Determine the [X, Y] coordinate at the center of the cell enclosing the given text.  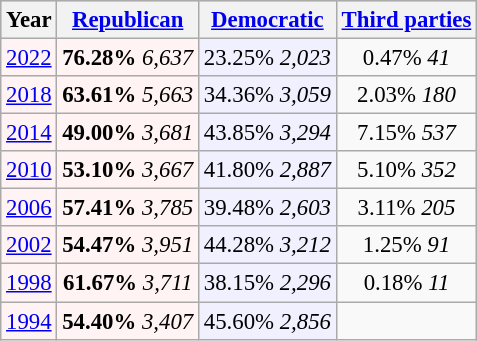
44.28% 3,212 [267, 245]
34.36% 3,059 [267, 95]
2022 [29, 58]
1998 [29, 283]
76.28% 6,637 [128, 58]
39.48% 2,603 [267, 208]
Third parties [406, 20]
Year [29, 20]
2010 [29, 170]
0.47% 41 [406, 58]
43.85% 3,294 [267, 133]
1.25% 91 [406, 245]
38.15% 2,296 [267, 283]
0.18% 11 [406, 283]
57.41% 3,785 [128, 208]
Republican [128, 20]
2018 [29, 95]
2002 [29, 245]
53.10% 3,667 [128, 170]
2014 [29, 133]
63.61% 5,663 [128, 95]
61.67% 3,711 [128, 283]
54.47% 3,951 [128, 245]
3.11% 205 [406, 208]
5.10% 352 [406, 170]
7.15% 537 [406, 133]
45.60% 2,856 [267, 321]
1994 [29, 321]
41.80% 2,887 [267, 170]
54.40% 3,407 [128, 321]
23.25% 2,023 [267, 58]
2.03% 180 [406, 95]
2006 [29, 208]
49.00% 3,681 [128, 133]
Democratic [267, 20]
